Detect which cell encompasses the target text, then output its [X, Y] center coordinate. 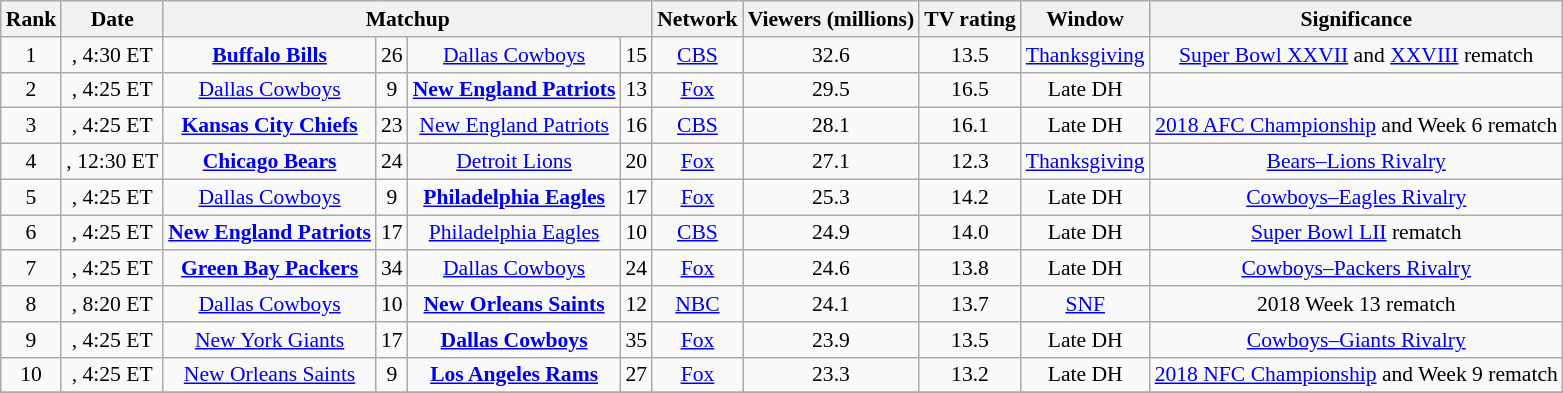
Date [112, 19]
29.5 [832, 90]
Detroit Lions [514, 162]
13.7 [970, 304]
Los Angeles Rams [514, 375]
Matchup [408, 19]
12 [636, 304]
6 [32, 233]
Bears–Lions Rivalry [1356, 162]
2018 Week 13 rematch [1356, 304]
1 [32, 55]
24.6 [832, 269]
20 [636, 162]
23.9 [832, 340]
NBC [697, 304]
12.3 [970, 162]
13.8 [970, 269]
Cowboys–Giants Rivalry [1356, 340]
Super Bowl XXVII and XXVIII rematch [1356, 55]
7 [32, 269]
Cowboys–Packers Rivalry [1356, 269]
SNF [1086, 304]
32.6 [832, 55]
4 [32, 162]
Cowboys–Eagles Rivalry [1356, 197]
, 8:20 ET [112, 304]
Window [1086, 19]
New York Giants [270, 340]
Network [697, 19]
14.0 [970, 233]
2018 AFC Championship and Week 6 rematch [1356, 126]
28.1 [832, 126]
Kansas City Chiefs [270, 126]
, 4:30 ET [112, 55]
13 [636, 90]
2018 NFC Championship and Week 9 rematch [1356, 375]
2 [32, 90]
25.3 [832, 197]
, 12:30 ET [112, 162]
Buffalo Bills [270, 55]
8 [32, 304]
15 [636, 55]
35 [636, 340]
24.9 [832, 233]
24.1 [832, 304]
23.3 [832, 375]
27.1 [832, 162]
Chicago Bears [270, 162]
Viewers (millions) [832, 19]
TV rating [970, 19]
Significance [1356, 19]
Super Bowl LII rematch [1356, 233]
26 [392, 55]
16.5 [970, 90]
16 [636, 126]
5 [32, 197]
23 [392, 126]
34 [392, 269]
13.2 [970, 375]
Rank [32, 19]
14.2 [970, 197]
16.1 [970, 126]
Green Bay Packers [270, 269]
27 [636, 375]
3 [32, 126]
